Capture the cell that displays the provided text and extract its [X, Y] central coordinate. 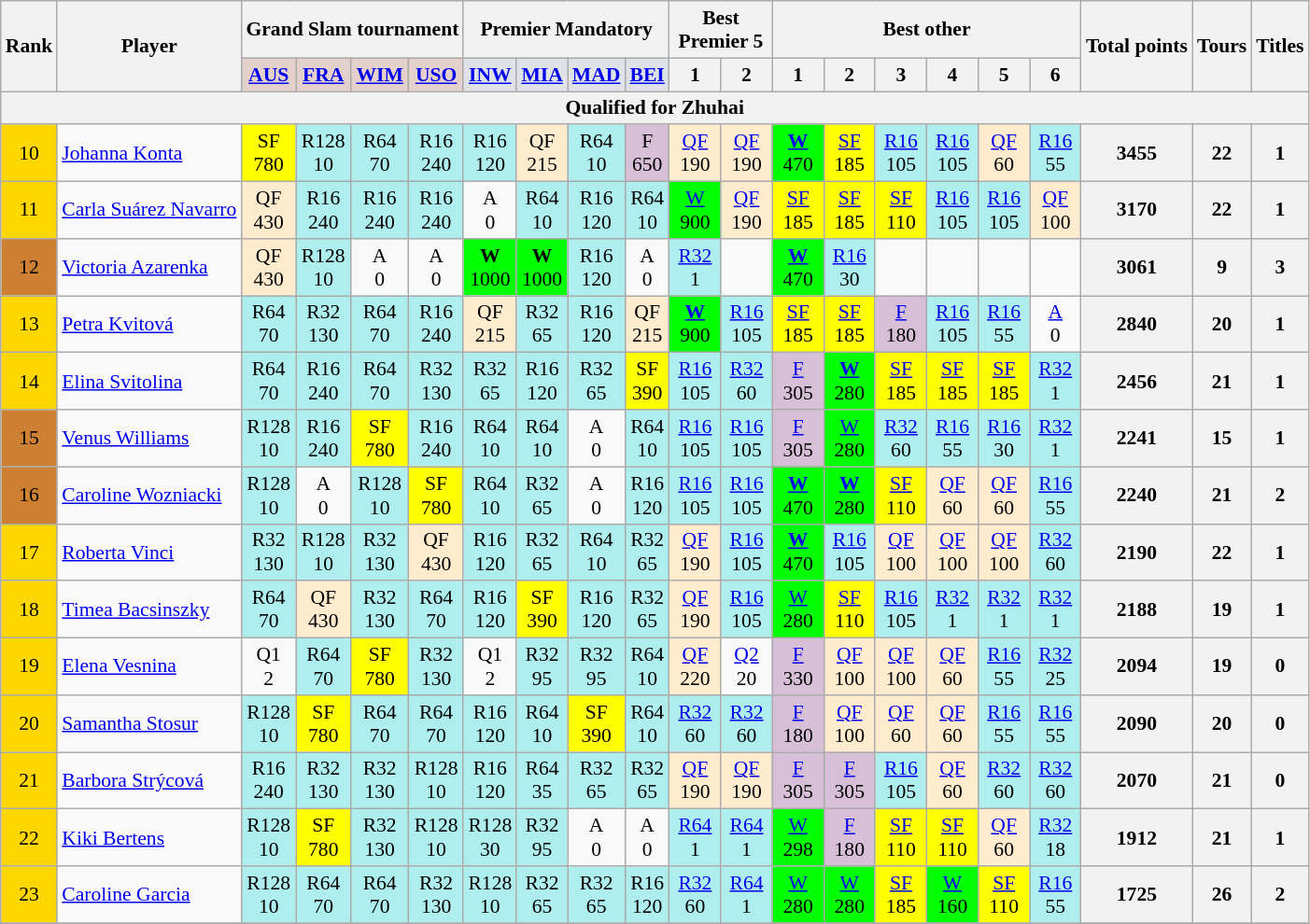
13 [30, 325]
Elina Svitolina [149, 381]
2070 [1137, 780]
Venus Williams [149, 439]
Tours [1221, 47]
Q220 [747, 666]
Caroline Wozniacki [149, 495]
11 [30, 211]
3170 [1137, 211]
2094 [1137, 666]
USO [437, 75]
3455 [1137, 153]
Caroline Garcia [149, 894]
Premier Mandatory [566, 30]
R3225 [1055, 666]
18 [30, 610]
AUS [269, 75]
F330 [797, 666]
FRA [323, 75]
MIA [542, 75]
WIM [380, 75]
Kiki Bertens [149, 838]
Qualified for Zhuhai [655, 108]
2241 [1137, 439]
26 [1221, 894]
2190 [1137, 553]
Samantha Stosur [149, 724]
MAD [597, 75]
6 [1055, 75]
W160 [952, 894]
Best Premier 5 [721, 30]
F650 [646, 153]
4 [952, 75]
Victoria Azarenka [149, 267]
2188 [1137, 610]
9 [1221, 267]
INW [489, 75]
1912 [1137, 838]
2456 [1137, 381]
2090 [1137, 724]
W298 [797, 838]
Timea Bacsinszky [149, 610]
14 [30, 381]
1725 [1137, 894]
5 [1005, 75]
R6435 [542, 780]
2240 [1137, 495]
Petra Kvitová [149, 325]
Total points [1137, 47]
3061 [1137, 267]
Johanna Konta [149, 153]
Roberta Vinci [149, 553]
12 [30, 267]
R12830 [489, 838]
R3218 [1055, 838]
2840 [1137, 325]
Elena Vesnina [149, 666]
Titles [1279, 47]
Rank [30, 47]
BEI [646, 75]
16 [30, 495]
10 [30, 153]
Best other [926, 30]
Barbora Strýcová [149, 780]
17 [30, 553]
Carla Suárez Navarro [149, 211]
Player [149, 47]
23 [30, 894]
Grand Slam tournament [352, 30]
QF220 [695, 666]
